Pinpoint the cell where the given text exists, returning its [x, y] midpoint coordinate. 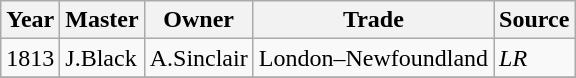
J.Black [102, 58]
Owner [198, 20]
Master [102, 20]
London–Newfoundland [373, 58]
A.Sinclair [198, 58]
Trade [373, 20]
LR [534, 58]
1813 [30, 58]
Source [534, 20]
Year [30, 20]
